Return the [X, Y] coordinate for the center point of the cell that contains the specified text.  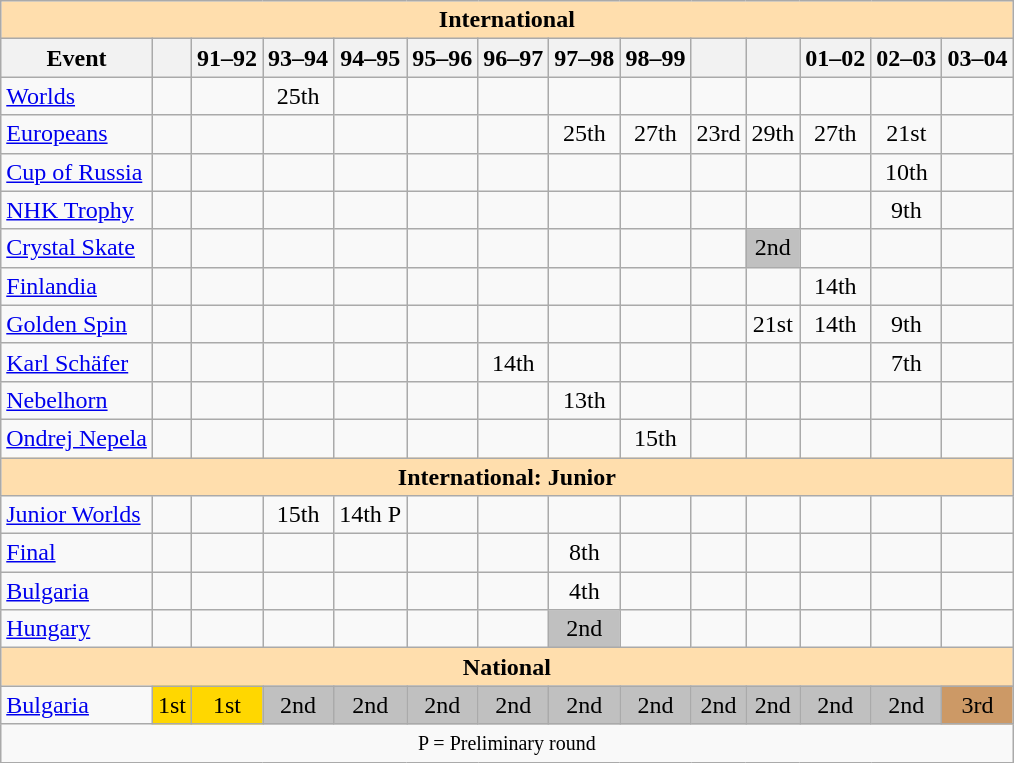
3rd [978, 705]
97–98 [584, 58]
Finlandia [77, 286]
93–94 [298, 58]
13th [584, 400]
Europeans [77, 134]
23rd [718, 134]
02–03 [906, 58]
International [507, 20]
Final [77, 553]
Hungary [77, 629]
International: Junior [507, 477]
03–04 [978, 58]
Karl Schäfer [77, 362]
95–96 [442, 58]
P = Preliminary round [507, 743]
Golden Spin [77, 324]
96–97 [514, 58]
Event [77, 58]
94–95 [370, 58]
Ondrej Nepela [77, 438]
NHK Trophy [77, 210]
4th [584, 591]
Worlds [77, 96]
10th [906, 172]
98–99 [656, 58]
29th [773, 134]
91–92 [226, 58]
14th P [370, 515]
Cup of Russia [77, 172]
7th [906, 362]
Junior Worlds [77, 515]
Nebelhorn [77, 400]
National [507, 667]
01–02 [836, 58]
8th [584, 553]
Crystal Skate [77, 248]
